Return [x, y] of the center of cell containing provided text 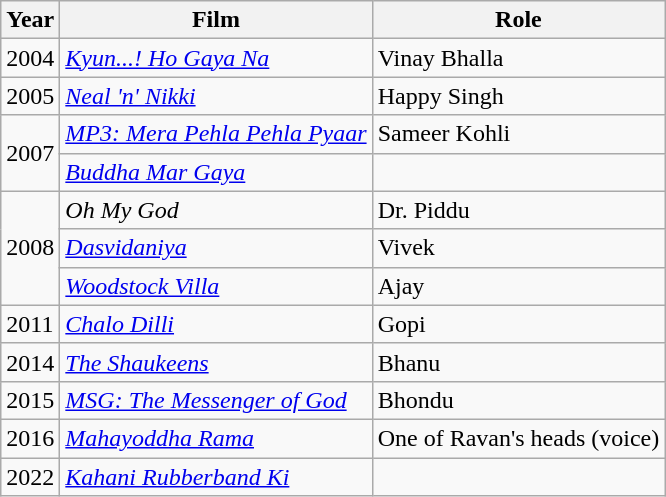
2015 [30, 400]
2011 [30, 324]
Ajay [518, 286]
MP3: Mera Pehla Pehla Pyaar [216, 134]
Dr. Piddu [518, 210]
Bhondu [518, 400]
Neal 'n' Nikki [216, 96]
2022 [30, 477]
2007 [30, 153]
Oh My God [216, 210]
MSG: The Messenger of God [216, 400]
2014 [30, 362]
Dasvidaniya [216, 248]
Kahani Rubberband Ki [216, 477]
Happy Singh [518, 96]
2005 [30, 96]
Vivek [518, 248]
2004 [30, 58]
Role [518, 20]
2016 [30, 438]
Kyun...! Ho Gaya Na [216, 58]
One of Ravan's heads (voice) [518, 438]
Mahayoddha Rama [216, 438]
Chalo Dilli [216, 324]
Film [216, 20]
Gopi [518, 324]
Year [30, 20]
The Shaukeens [216, 362]
Sameer Kohli [518, 134]
2008 [30, 248]
Vinay Bhalla [518, 58]
Bhanu [518, 362]
Buddha Mar Gaya [216, 172]
Woodstock Villa [216, 286]
